Search for the cell housing the specified text and yield its [x, y] center coordinate. 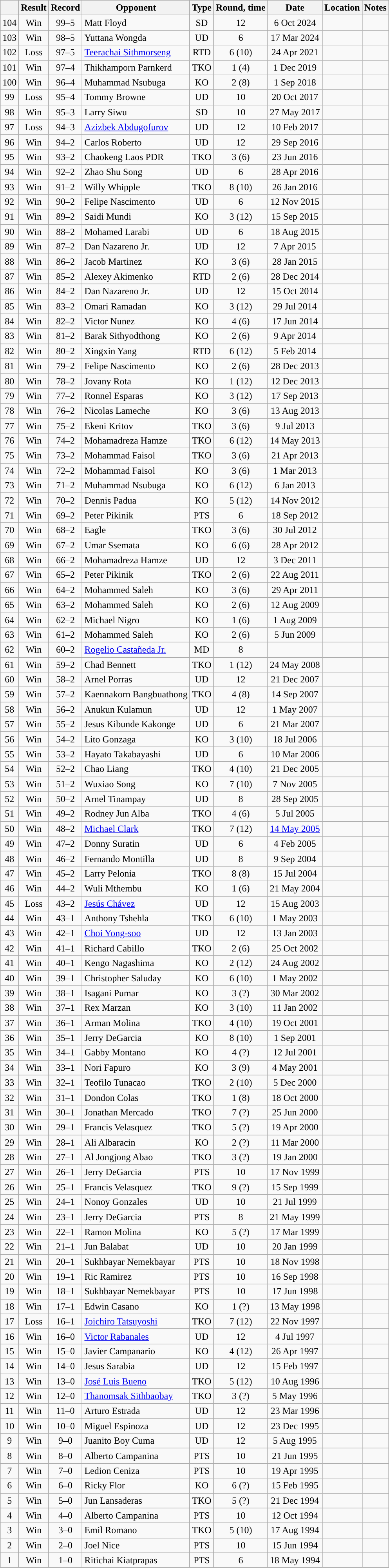
14 May 2005 [295, 829]
Rogelio Castañeda Jr. [136, 649]
Ricky Flor [136, 1486]
21 May 2004 [295, 888]
70 [9, 530]
21 Dec 2007 [295, 680]
33 [9, 1082]
66 [9, 590]
103 [9, 38]
Kengo Nagashima [136, 963]
29 Sep 2016 [295, 142]
Ritichai Kiatprapas [136, 1560]
56 [9, 739]
82–2 [65, 321]
15 Jun 1994 [295, 1545]
Date [295, 8]
17 Aug 1994 [295, 1530]
16 [9, 1336]
Emil Romano [136, 1530]
76–2 [65, 411]
28–1 [65, 1142]
5 May 1996 [295, 1396]
Richard Cabillo [136, 948]
Round, time [241, 8]
10–0 [65, 1426]
Donny Suratin [136, 844]
Dondon Colas [136, 1097]
23 Mar 1996 [295, 1411]
22 Nov 1997 [295, 1321]
89 [9, 247]
48–2 [65, 829]
21 Dec 1994 [295, 1501]
9 [9, 1441]
Arnel Tinampay [136, 799]
MD [201, 649]
Joel Nice [136, 1545]
100 [9, 82]
96 [9, 142]
66–2 [65, 560]
Eagle [136, 530]
6 (?) [241, 1486]
Barak Sithyodthong [136, 336]
3–0 [65, 1530]
99–5 [65, 23]
90 [9, 232]
81–2 [65, 336]
5–0 [65, 1501]
12 Jul 2001 [295, 1053]
2–0 [65, 1545]
Anukun Kulamun [136, 709]
37–1 [65, 1008]
86 [9, 291]
51 [9, 814]
85–2 [65, 276]
45 [9, 903]
Edwin Casano [136, 1306]
Arman Molina [136, 1023]
1 May 2007 [295, 709]
18–1 [65, 1292]
44 [9, 919]
17 Jun 1998 [295, 1292]
17–1 [65, 1306]
6–0 [65, 1486]
Larry Siwu [136, 112]
Choi Yong-soo [136, 933]
5 Jun 2009 [295, 635]
1 Sep 2018 [295, 82]
52 [9, 799]
4 Feb 2005 [295, 844]
Miguel Espinoza [136, 1426]
42–1 [65, 933]
9 (?) [241, 1187]
Nori Fapuro [136, 1068]
84 [9, 321]
61–2 [65, 635]
86–2 [65, 262]
25 Jun 2000 [295, 1112]
58 [9, 709]
4 (12) [241, 1351]
Isagani Pumar [136, 993]
25–1 [65, 1187]
95–4 [65, 97]
72 [9, 500]
11 Mar 2000 [295, 1142]
93–2 [65, 157]
Jonathan Mercado [136, 1112]
94–3 [65, 127]
30 Jul 2012 [295, 530]
95 [9, 157]
Jesús Chávez [136, 903]
79 [9, 396]
15 Sep 1999 [295, 1187]
4 Jul 1997 [295, 1336]
Willy Whipple [136, 187]
29 Apr 2011 [295, 590]
Umar Ssemata [136, 545]
69 [9, 545]
65 [9, 605]
54–2 [65, 739]
Jesus Sarabia [136, 1366]
Jun Balabat [136, 1247]
Wuli Mthembu [136, 888]
58–2 [65, 680]
30 [9, 1127]
83–2 [65, 306]
30 Mar 2002 [295, 993]
Michael Nigro [136, 620]
18 May 1994 [295, 1560]
80–2 [65, 351]
Michael Clark [136, 829]
64–2 [65, 590]
84–2 [65, 291]
21 [9, 1262]
13 May 1998 [295, 1306]
9 Sep 2004 [295, 859]
Lito Gonzaga [136, 739]
1 [9, 1560]
1–0 [65, 1560]
Juanito Boy Cuma [136, 1441]
12 Nov 2015 [295, 202]
Chaokeng Laos PDR [136, 157]
16–1 [65, 1321]
30–1 [65, 1112]
4 (?) [241, 1053]
79–2 [65, 366]
46 [9, 888]
27–1 [65, 1157]
1 May 2002 [295, 978]
7 Nov 2005 [295, 784]
104 [9, 23]
15 Oct 2014 [295, 291]
Victor Nunez [136, 321]
82 [9, 351]
Ledion Ceniza [136, 1471]
1 Sep 2001 [295, 1038]
21 Jul 1999 [295, 1202]
73 [9, 486]
57–2 [65, 695]
28 Jan 2015 [295, 262]
22 Aug 2011 [295, 575]
17 [9, 1321]
44–2 [65, 888]
24 May 2008 [295, 665]
28 [9, 1157]
14 Nov 2012 [295, 500]
17 Sep 2013 [295, 396]
85 [9, 306]
72–2 [65, 471]
23 Jun 2016 [295, 157]
2 [9, 1545]
15 Feb 1995 [295, 1486]
78 [9, 411]
18 Oct 2000 [295, 1097]
2 (10) [241, 1082]
5 [9, 1501]
Jovany Rota [136, 381]
19 Apr 1995 [295, 1471]
12 Oct 1994 [295, 1515]
Ric Ramirez [136, 1277]
Mohamed Larabi [136, 232]
18 Nov 1998 [295, 1262]
42 [9, 948]
20 [9, 1277]
4 [9, 1515]
90–2 [65, 202]
39 [9, 993]
4 (8) [241, 695]
Ali Albaracin [136, 1142]
96–4 [65, 82]
28 Dec 2013 [295, 366]
14 Sep 2007 [295, 695]
92–2 [65, 172]
83 [9, 336]
15 [9, 1351]
Al Jongjong Abao [136, 1157]
Opponent [136, 8]
12–0 [65, 1396]
71–2 [65, 486]
50 [9, 829]
21 Apr 2013 [295, 456]
71 [9, 515]
19 Jan 2000 [295, 1157]
26 Jan 2016 [295, 187]
26 Apr 1997 [295, 1351]
77 [9, 426]
45–2 [65, 873]
21 Dec 2005 [295, 769]
Tommy Browne [136, 97]
Omari Ramadan [136, 306]
35–1 [65, 1038]
74–2 [65, 441]
10 Aug 1996 [295, 1381]
36 [9, 1038]
98–5 [65, 38]
José Luis Bueno [136, 1381]
15 Jul 2004 [295, 873]
26–1 [65, 1172]
67–2 [65, 545]
8 (8) [241, 873]
17 Jun 2014 [295, 321]
25 [9, 1202]
37 [9, 1023]
62 [9, 649]
17 Mar 1999 [295, 1232]
75 [9, 456]
61 [9, 665]
97–5 [65, 53]
19 [9, 1292]
29–1 [65, 1127]
Dennis Padua [136, 500]
5 Aug 1995 [295, 1441]
92 [9, 202]
80 [9, 381]
28 Sep 2005 [295, 799]
6 (6) [241, 545]
7 [9, 1471]
43–2 [65, 903]
27 May 2017 [295, 112]
40 [9, 978]
57 [9, 724]
98 [9, 112]
Rex Marzan [136, 1008]
91–2 [65, 187]
13 Aug 2013 [295, 411]
23–1 [65, 1217]
69–2 [65, 515]
63–2 [65, 605]
Larry Pelonia [136, 873]
7 (?) [241, 1112]
38–1 [65, 993]
54 [9, 769]
15–0 [65, 1351]
Chad Bennett [136, 665]
18 Jul 2006 [295, 739]
5 Jul 2005 [295, 814]
21 May 1999 [295, 1217]
Ronnel Esparas [136, 396]
Zhao Shu Song [136, 172]
34 [9, 1068]
Record [65, 8]
73–2 [65, 456]
28 Apr 2012 [295, 545]
102 [9, 53]
6 Oct 2024 [295, 23]
Azizbek Abdugofurov [136, 127]
52–2 [65, 769]
87 [9, 276]
41–1 [65, 948]
Carlos Roberto [136, 142]
8–0 [65, 1456]
18 [9, 1306]
34–1 [65, 1053]
51–2 [65, 784]
Kaennakorn Bangbuathong [136, 695]
70–2 [65, 500]
17 Nov 1999 [295, 1172]
13 Jan 2003 [295, 933]
6 Jan 2013 [295, 486]
32 [9, 1097]
21 Mar 2007 [295, 724]
88–2 [65, 232]
Location [342, 8]
Gabby Montano [136, 1053]
2 (8) [241, 82]
Joichiro Tatsuyoshi [136, 1321]
9 Jul 2013 [295, 426]
5 (10) [241, 1530]
3 [9, 1530]
22 [9, 1247]
Jacob Martinez [136, 262]
28 Apr 2016 [295, 172]
49–2 [65, 814]
97–4 [65, 67]
81 [9, 366]
7 (10) [241, 784]
1 (8) [241, 1097]
Xingxin Yang [136, 351]
7–0 [65, 1471]
19 Oct 2001 [295, 1023]
75–2 [65, 426]
65–2 [65, 575]
12 Dec 2013 [295, 381]
47 [9, 873]
14–0 [65, 1366]
48 [9, 859]
16 Sep 1998 [295, 1277]
89–2 [65, 217]
68 [9, 560]
36–1 [65, 1023]
21–1 [65, 1247]
38 [9, 1008]
18 Sep 2012 [295, 515]
24–1 [65, 1202]
18 Aug 2015 [295, 232]
31–1 [65, 1097]
Yuttana Wongda [136, 38]
43–1 [65, 919]
Ekeni Kritov [136, 426]
5 Dec 2000 [295, 1082]
2 (?) [241, 1142]
Teofilo Tunacao [136, 1082]
13 [9, 1381]
Arturo Estrada [136, 1411]
1 May 2003 [295, 919]
Teerachai Sithmorseng [136, 53]
Nicolas Lameche [136, 411]
Ramon Molina [136, 1232]
13–0 [65, 1381]
1 (?) [241, 1306]
1 Mar 2013 [295, 471]
1 (4) [241, 67]
23 Dec 1995 [295, 1426]
94–2 [65, 142]
10 Feb 2017 [295, 127]
41 [9, 963]
19–1 [65, 1277]
97 [9, 127]
Anthony Tshehla [136, 919]
59–2 [65, 665]
33–1 [65, 1068]
15 Aug 2003 [295, 903]
76 [9, 441]
Type [201, 8]
35 [9, 1053]
Fernando Montilla [136, 859]
68–2 [65, 530]
27 [9, 1172]
11 [9, 1411]
91 [9, 217]
Javier Campanario [136, 1351]
24 Aug 2002 [295, 963]
93 [9, 187]
55–2 [65, 724]
Hayato Takabayashi [136, 754]
77–2 [65, 396]
14 May 2013 [295, 441]
29 [9, 1142]
4 May 2001 [295, 1068]
3 (9) [241, 1068]
3 Dec 2011 [295, 560]
Thikhamporn Parnkerd [136, 67]
40–1 [65, 963]
26 [9, 1187]
Jun Lansaderas [136, 1501]
Notes [375, 8]
59 [9, 695]
25 Oct 2002 [295, 948]
12 Aug 2009 [295, 605]
2 (12) [241, 963]
50–2 [65, 799]
11 Jan 2002 [295, 1008]
1 Aug 2009 [295, 620]
53 [9, 784]
43 [9, 933]
95–3 [65, 112]
5 Feb 2014 [295, 351]
Alexey Akimenko [136, 276]
Thanomsak Sithbaobay [136, 1396]
17 Mar 2024 [295, 38]
56–2 [65, 709]
15 Sep 2015 [295, 217]
64 [9, 620]
23 [9, 1232]
20–1 [65, 1262]
53–2 [65, 754]
14 [9, 1366]
Rodney Jun Alba [136, 814]
Arnel Porras [136, 680]
Wuxiao Song [136, 784]
15 Feb 1997 [295, 1366]
31 [9, 1112]
19 Apr 2000 [295, 1127]
62–2 [65, 620]
99 [9, 97]
63 [9, 635]
32–1 [65, 1082]
74 [9, 471]
49 [9, 844]
16–0 [65, 1336]
7 Apr 2015 [295, 247]
10 Mar 2006 [295, 754]
87–2 [65, 247]
28 Dec 2014 [295, 276]
4–0 [65, 1515]
9–0 [65, 1441]
Chao Liang [136, 769]
47–2 [65, 844]
20 Oct 2017 [295, 97]
39–1 [65, 978]
20 Jan 1999 [295, 1247]
60 [9, 680]
55 [9, 754]
24 Apr 2021 [295, 53]
Victor Rabanales [136, 1336]
94 [9, 172]
Jesus Kibunde Kakonge [136, 724]
22–1 [65, 1232]
9 Apr 2014 [295, 336]
1 Dec 2019 [295, 67]
Nonoy Gonzales [136, 1202]
Saidi Mundi [136, 217]
24 [9, 1217]
Result [34, 8]
29 Jul 2014 [295, 306]
Christopher Saluday [136, 978]
11–0 [65, 1411]
88 [9, 262]
Matt Floyd [136, 23]
78–2 [65, 381]
46–2 [65, 859]
60–2 [65, 649]
101 [9, 67]
21 Jun 1995 [295, 1456]
67 [9, 575]
